Return the [X, Y] coordinate for the center point of the cell that contains the specified text.  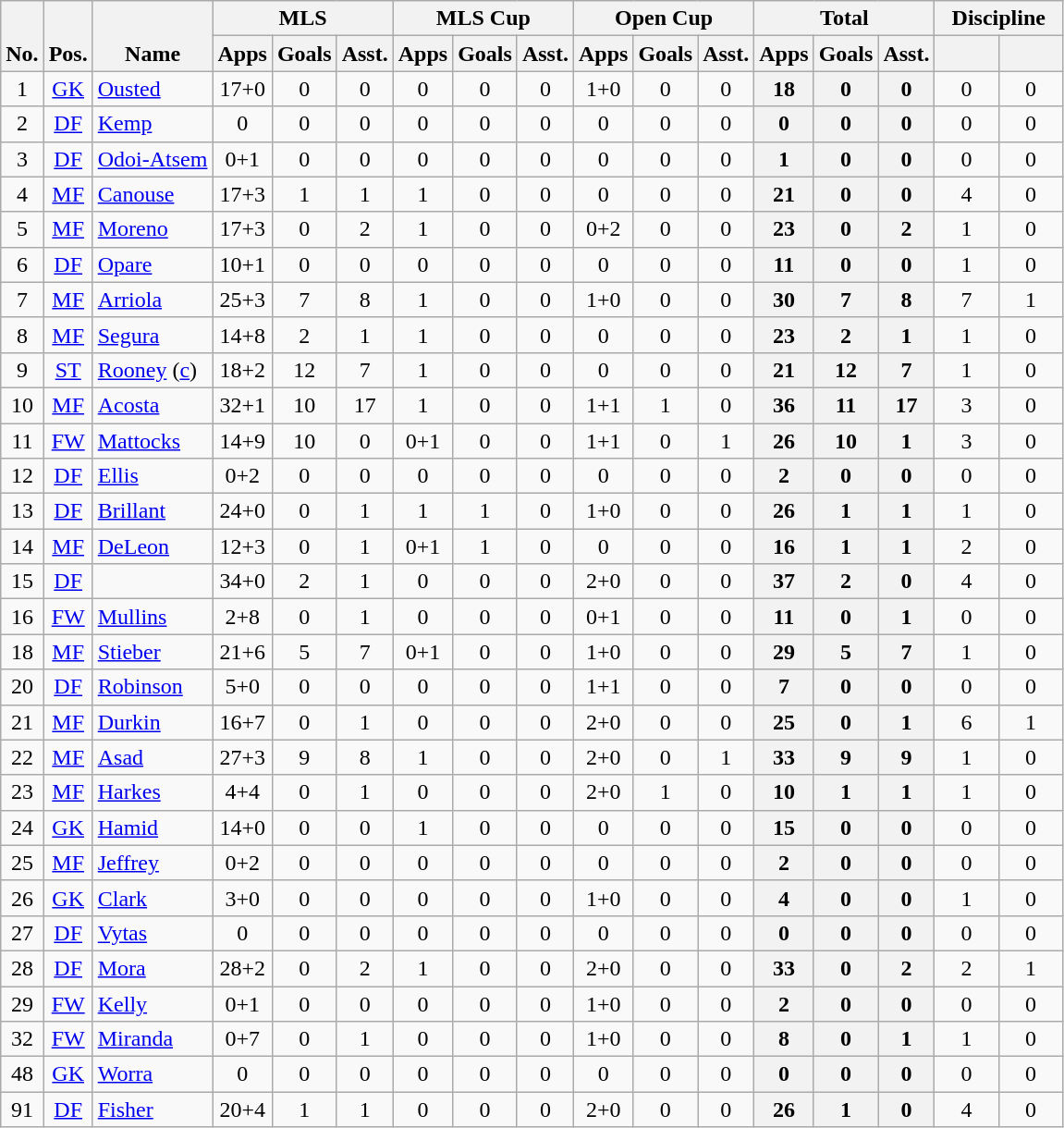
0+7 [242, 1039]
18+2 [242, 370]
Kemp [153, 124]
Harkes [153, 792]
Total [845, 18]
Mora [153, 968]
91 [22, 1110]
4+4 [242, 792]
24 [22, 828]
DeLeon [153, 546]
14+8 [242, 335]
2+8 [242, 617]
No. [22, 36]
Discipline [998, 18]
Mattocks [153, 441]
Brillant [153, 511]
30 [784, 300]
Miranda [153, 1039]
Name [153, 36]
36 [784, 405]
Worra [153, 1074]
Acosta [153, 405]
Kelly [153, 1003]
21+6 [242, 652]
Arriola [153, 300]
25+3 [242, 300]
20+4 [242, 1110]
20 [22, 687]
Segura [153, 335]
Durkin [153, 722]
32+1 [242, 405]
14+0 [242, 828]
Hamid [153, 828]
3+0 [242, 898]
27+3 [242, 757]
Asad [153, 757]
28+2 [242, 968]
Moreno [153, 229]
Mullins [153, 617]
Opare [153, 264]
12+3 [242, 546]
Canouse [153, 194]
Odoi-Atsem [153, 159]
Pos. [68, 36]
Jeffrey [153, 863]
Ellis [153, 476]
Clark [153, 898]
13 [22, 511]
Stieber [153, 652]
Rooney (c) [153, 370]
14 [22, 546]
Fisher [153, 1110]
MLS Cup [483, 18]
22 [22, 757]
27 [22, 933]
5+0 [242, 687]
16+7 [242, 722]
28 [22, 968]
32 [22, 1039]
17+0 [242, 89]
Open Cup [664, 18]
10+1 [242, 264]
14+9 [242, 441]
Ousted [153, 89]
MLS [303, 18]
Vytas [153, 933]
24+0 [242, 511]
Robinson [153, 687]
34+0 [242, 582]
48 [22, 1074]
37 [784, 582]
ST [68, 370]
